Return [X, Y] of the center of cell containing provided text 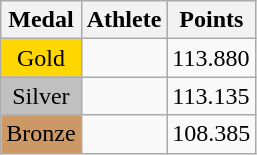
Athlete [124, 20]
Medal [41, 20]
Silver [41, 96]
108.385 [212, 134]
Gold [41, 58]
Points [212, 20]
113.880 [212, 58]
Bronze [41, 134]
113.135 [212, 96]
